Find where the given text appears and provide that cell's center as [X, Y] coordinate. 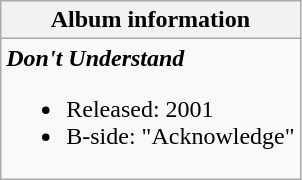
Don't UnderstandReleased: 2001B-side: "Acknowledge" [150, 109]
Album information [150, 20]
